Identify which cell holds the provided text, then report its [X, Y] central coordinate. 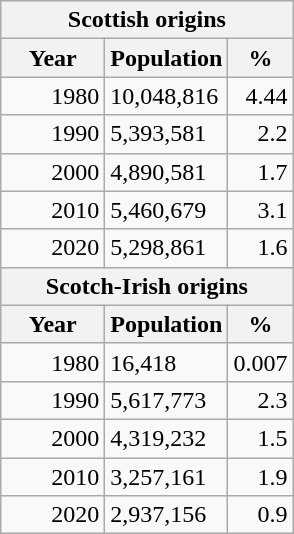
0.007 [260, 362]
1.6 [260, 248]
3,257,161 [166, 477]
5,298,861 [166, 248]
4,319,232 [166, 438]
2.2 [260, 134]
3.1 [260, 210]
4.44 [260, 96]
Scottish origins [147, 20]
2,937,156 [166, 515]
0.9 [260, 515]
5,393,581 [166, 134]
16,418 [166, 362]
Scotch-Irish origins [147, 286]
1.7 [260, 172]
10,048,816 [166, 96]
2.3 [260, 400]
4,890,581 [166, 172]
1.5 [260, 438]
1.9 [260, 477]
5,460,679 [166, 210]
5,617,773 [166, 400]
